Capture the cell that displays the provided text and extract its [x, y] central coordinate. 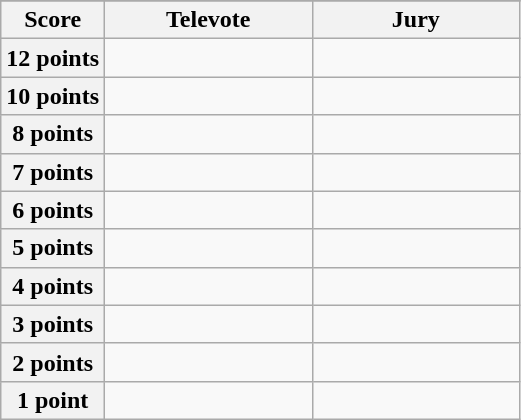
Televote [209, 20]
Score [53, 20]
7 points [53, 172]
4 points [53, 286]
2 points [53, 362]
10 points [53, 96]
Jury [416, 20]
3 points [53, 324]
5 points [53, 248]
1 point [53, 400]
6 points [53, 210]
12 points [53, 58]
8 points [53, 134]
